Provide the [x, y] coordinate of the cell's center where the given text is located.  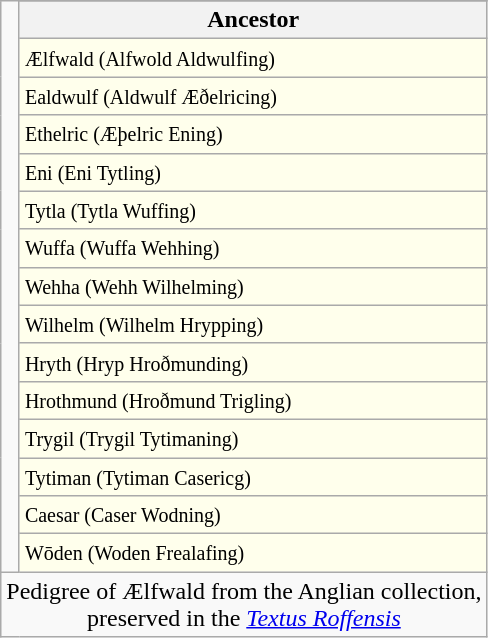
Hryth (Hryp Hroðmunding) [253, 362]
Caesar (Caser Wodning) [253, 515]
Wuffa (Wuffa Wehhing) [253, 248]
Ethelric (Æþelric Ening) [253, 134]
Ealdwulf (Aldwulf Æðelricing) [253, 96]
Hrothmund (Hroðmund Trigling) [253, 400]
Pedigree of Ælfwald from the Anglian collection,preserved in the Textus Roffensis [244, 604]
Ancestor [253, 20]
Tytiman (Tytiman Casericg) [253, 477]
Ælfwald (Alfwold Aldwulfing) [253, 58]
Wōden (Woden Frealafing) [253, 553]
Wilhelm (Wilhelm Hrypping) [253, 324]
Wehha (Wehh Wilhelming) [253, 286]
Tytla (Tytla Wuffing) [253, 210]
Eni (Eni Tytling) [253, 172]
Trygil (Trygil Tytimaning) [253, 438]
